Output the [X, Y] coordinate of the center of the cell containing the given text.  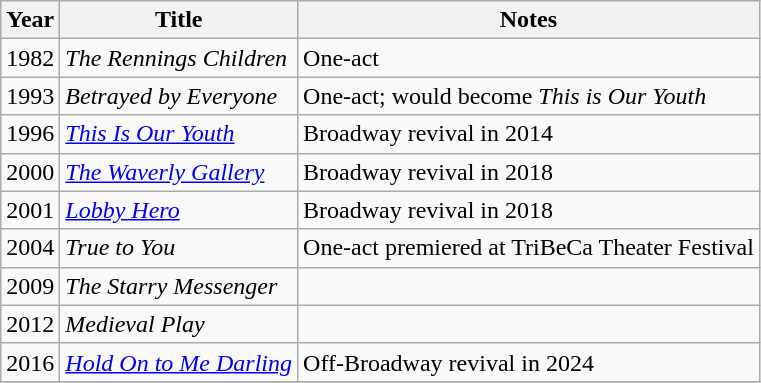
2001 [30, 210]
1982 [30, 58]
True to You [179, 248]
2016 [30, 362]
One-act; would become This is Our Youth [529, 96]
Title [179, 20]
Medieval Play [179, 324]
1996 [30, 134]
Betrayed by Everyone [179, 96]
Off-Broadway revival in 2024 [529, 362]
The Rennings Children [179, 58]
Year [30, 20]
2004 [30, 248]
Hold On to Me Darling [179, 362]
The Starry Messenger [179, 286]
One-act [529, 58]
One-act premiered at TriBeCa Theater Festival [529, 248]
Notes [529, 20]
2000 [30, 172]
The Waverly Gallery [179, 172]
Broadway revival in 2014 [529, 134]
2009 [30, 286]
1993 [30, 96]
2012 [30, 324]
This Is Our Youth [179, 134]
Lobby Hero [179, 210]
